Search for the cell housing the specified text and yield its (x, y) center coordinate. 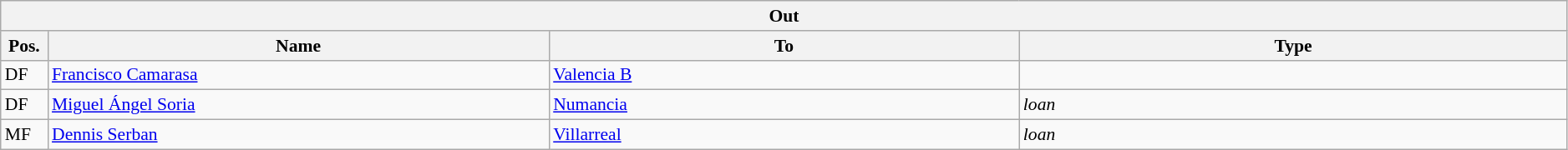
Francisco Camarasa (298, 75)
MF (24, 135)
Type (1293, 46)
Dennis Serban (298, 135)
Valencia B (784, 75)
Miguel Ángel Soria (298, 105)
Numancia (784, 105)
Name (298, 46)
Pos. (24, 46)
Out (784, 16)
To (784, 46)
Villarreal (784, 135)
